Return the (X, Y) coordinate for the center point of the cell that contains the specified text.  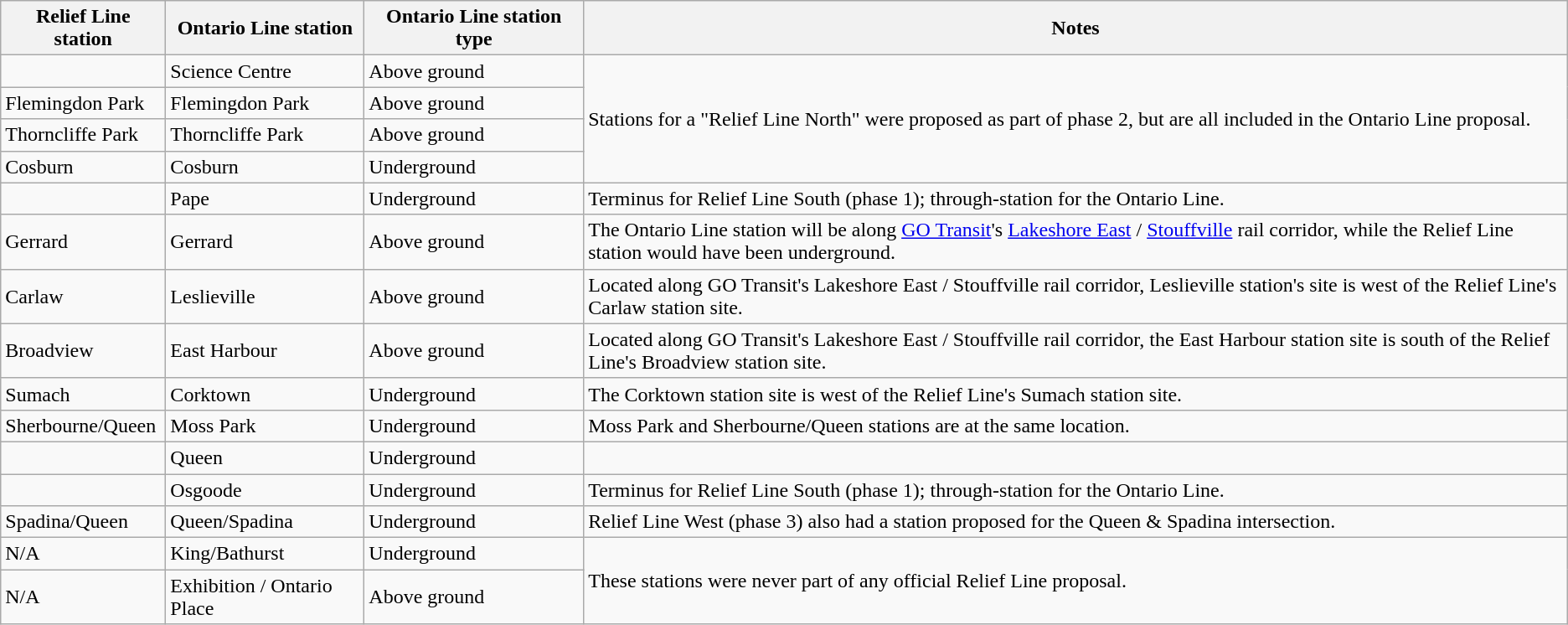
Spadina/Queen (84, 522)
Exhibition / Ontario Place (265, 597)
Leslieville (265, 297)
Broadview (84, 350)
Ontario Line station type (474, 28)
Science Centre (265, 71)
Notes (1075, 28)
Queen (265, 457)
Relief Line station (84, 28)
These stations were never part of any official Relief Line proposal. (1075, 581)
Pape (265, 199)
Sumach (84, 394)
Ontario Line station (265, 28)
East Harbour (265, 350)
Stations for a "Relief Line North" were proposed as part of phase 2, but are all included in the Ontario Line proposal. (1075, 119)
Corktown (265, 394)
King/Bathurst (265, 554)
Queen/Spadina (265, 522)
The Corktown station site is west of the Relief Line's Sumach station site. (1075, 394)
Moss Park and Sherbourne/Queen stations are at the same location. (1075, 426)
Osgoode (265, 490)
Sherbourne/Queen (84, 426)
Moss Park (265, 426)
Carlaw (84, 297)
Located along GO Transit's Lakeshore East / Stouffville rail corridor, Leslieville station's site is west of the Relief Line's Carlaw station site. (1075, 297)
Relief Line West (phase 3) also had a station proposed for the Queen & Spadina intersection. (1075, 522)
